Return (X, Y) of the center of cell containing provided text 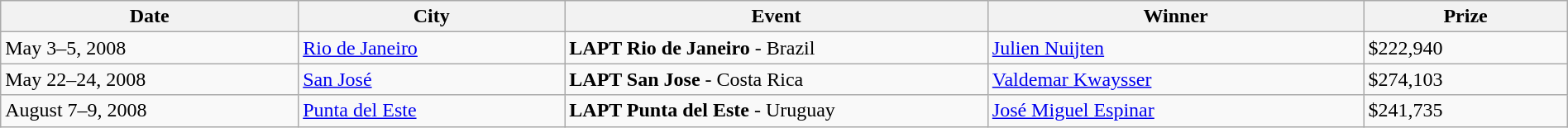
LAPT Punta del Este - Uruguay (777, 111)
Julien Nuijten (1176, 48)
LAPT San Jose - Costa Rica (777, 79)
Winner (1176, 17)
Punta del Este (432, 111)
City (432, 17)
Rio de Janeiro (432, 48)
$274,103 (1465, 79)
LAPT Rio de Janeiro - Brazil (777, 48)
$222,940 (1465, 48)
Date (150, 17)
Event (777, 17)
San José (432, 79)
May 22–24, 2008 (150, 79)
José Miguel Espinar (1176, 111)
$241,735 (1465, 111)
Valdemar Kwaysser (1176, 79)
Prize (1465, 17)
August 7–9, 2008 (150, 111)
May 3–5, 2008 (150, 48)
